Find where the given text appears and provide that cell's center as [x, y] coordinate. 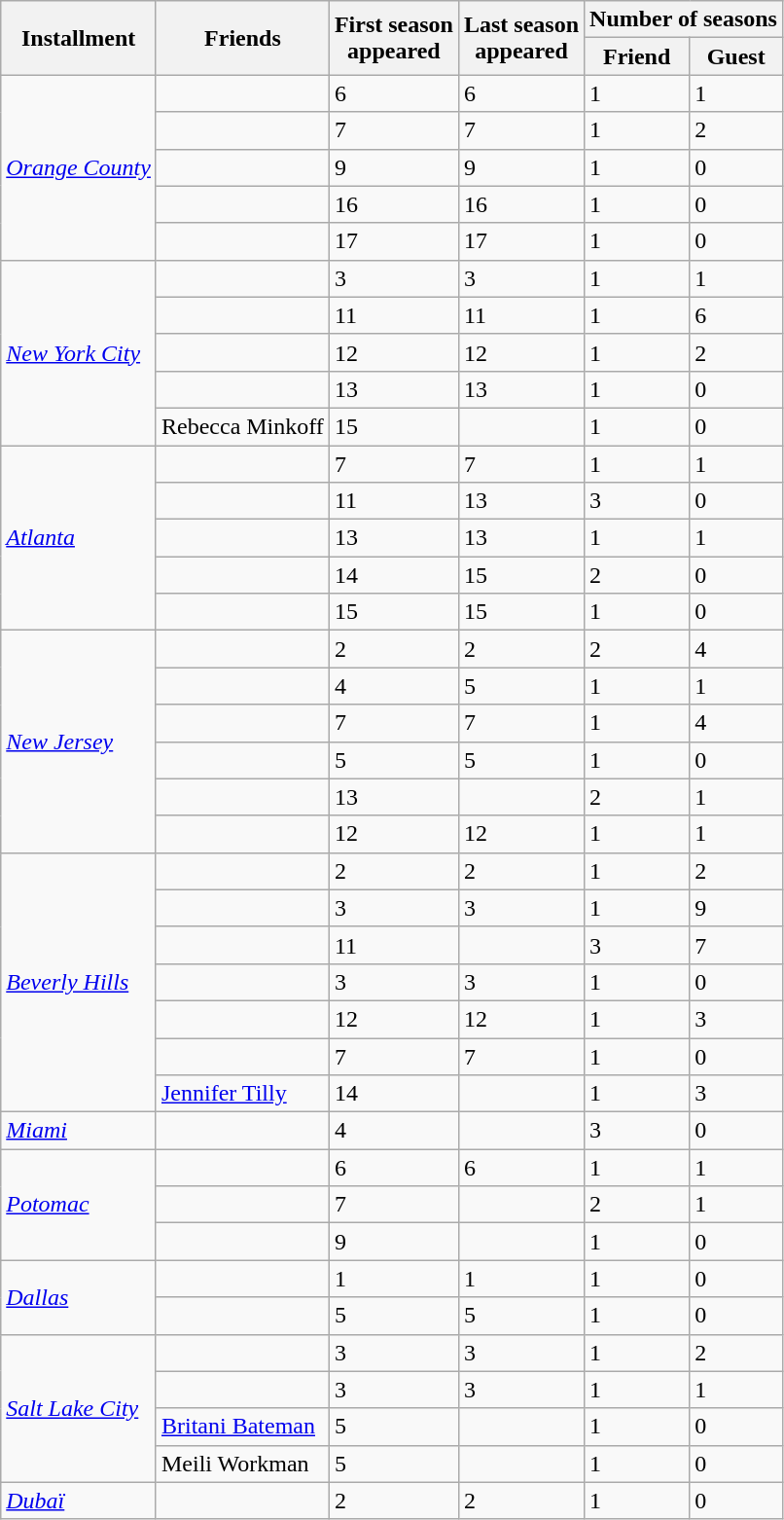
Atlanta [79, 538]
Rebecca Minkoff [242, 426]
Potomac [79, 1205]
New Jersey [79, 742]
Salt Lake City [79, 1408]
Beverly Hills [79, 982]
Miami [79, 1131]
Last seasonappeared [521, 38]
New York City [79, 352]
Jennifer Tilly [242, 1094]
Meili Workman [242, 1464]
Britani Bateman [242, 1427]
Number of seasons [684, 19]
Dubaï [79, 1501]
Friends [242, 38]
Guest [736, 56]
Orange County [79, 167]
Dallas [79, 1297]
Friend [637, 56]
First seasonappeared [393, 38]
Installment [79, 38]
